Capture the cell that displays the provided text and extract its (x, y) central coordinate. 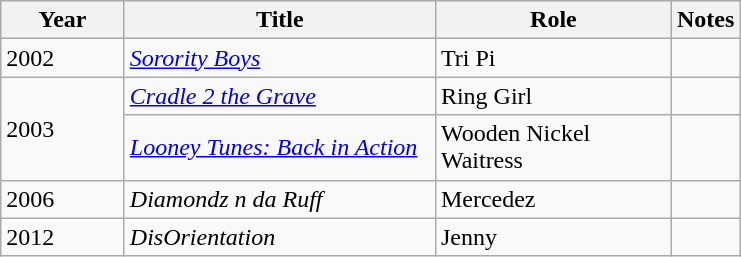
DisOrientation (280, 237)
Sorority Boys (280, 58)
Looney Tunes: Back in Action (280, 148)
Title (280, 20)
Diamondz n da Ruff (280, 199)
Wooden Nickel Waitress (553, 148)
Role (553, 20)
Year (63, 20)
2002 (63, 58)
Jenny (553, 237)
Ring Girl (553, 96)
Cradle 2 the Grave (280, 96)
Tri Pi (553, 58)
Mercedez (553, 199)
Notes (705, 20)
2012 (63, 237)
2006 (63, 199)
2003 (63, 128)
